From the cell containing the given text, extract its center point as (x, y) coordinate. 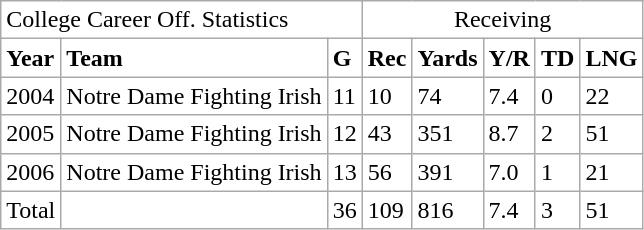
10 (387, 96)
Yards (448, 58)
391 (448, 172)
LNG (612, 58)
Total (31, 210)
Team (194, 58)
Y/R (509, 58)
Rec (387, 58)
22 (612, 96)
2004 (31, 96)
2006 (31, 172)
2 (557, 134)
Receiving (502, 20)
3 (557, 210)
College Career Off. Statistics (182, 20)
109 (387, 210)
11 (344, 96)
74 (448, 96)
12 (344, 134)
G (344, 58)
1 (557, 172)
816 (448, 210)
36 (344, 210)
351 (448, 134)
8.7 (509, 134)
56 (387, 172)
0 (557, 96)
7.0 (509, 172)
TD (557, 58)
43 (387, 134)
21 (612, 172)
13 (344, 172)
2005 (31, 134)
Year (31, 58)
